Search for the cell housing the specified text and yield its [x, y] center coordinate. 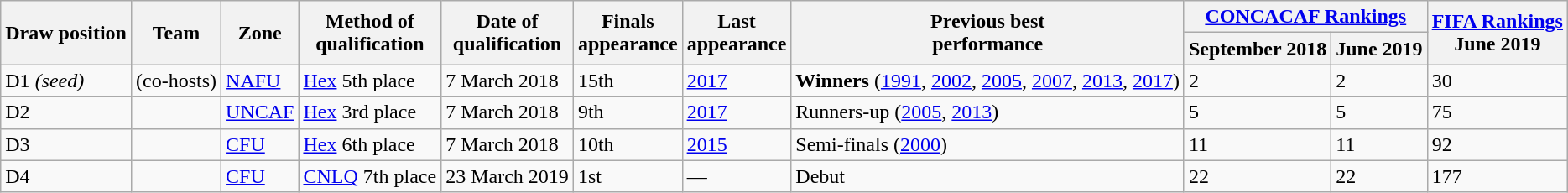
D1 (seed) [66, 81]
September 2018 [1257, 49]
30 [1497, 81]
CNLQ 7th place [370, 176]
D3 [66, 144]
2015 [737, 144]
177 [1497, 176]
FIFA RankingsJune 2019 [1497, 33]
(co-hosts) [176, 81]
Debut [988, 176]
D2 [66, 112]
92 [1497, 144]
D4 [66, 176]
Lastappearance [737, 33]
UNCAF [260, 112]
Winners (1991, 2002, 2005, 2007, 2013, 2017) [988, 81]
15th [628, 81]
1st [628, 176]
Team [176, 33]
Hex 6th place [370, 144]
Hex 5th place [370, 81]
Previous bestperformance [988, 33]
Finalsappearance [628, 33]
Zone [260, 33]
Hex 3rd place [370, 112]
June 2019 [1379, 49]
10th [628, 144]
9th [628, 112]
— [737, 176]
Draw position [66, 33]
23 March 2019 [508, 176]
Runners-up (2005, 2013) [988, 112]
NAFU [260, 81]
Date ofqualification [508, 33]
75 [1497, 112]
Semi-finals (2000) [988, 144]
CONCACAF Rankings [1305, 17]
Method ofqualification [370, 33]
